Output the (X, Y) coordinate of the center of the cell containing the given text.  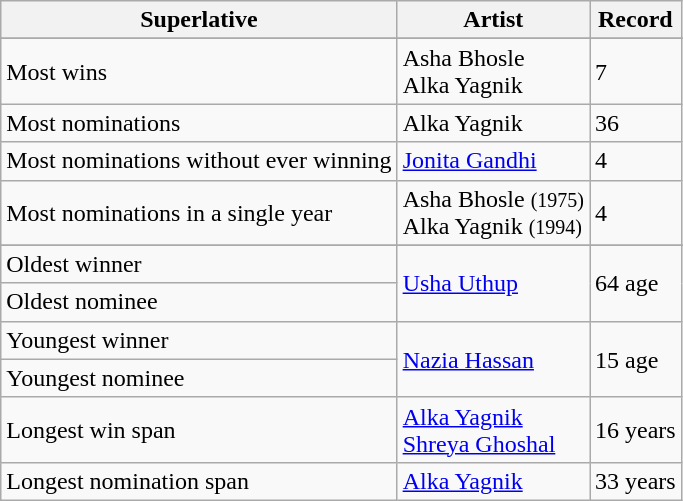
Youngest nominee (199, 378)
33 years (636, 481)
Usha Uthup (493, 283)
7 (636, 72)
Alka YagnikShreya Ghoshal (493, 430)
Most nominations in a single year (199, 212)
Most wins (199, 72)
Longest nomination span (199, 481)
Artist (493, 20)
Asha BhosleAlka Yagnik (493, 72)
Asha Bhosle (1975)Alka Yagnik (1994) (493, 212)
Most nominations without ever winning (199, 161)
64 age (636, 283)
Superlative (199, 20)
16 years (636, 430)
36 (636, 123)
Longest win span (199, 430)
Nazia Hassan (493, 359)
15 age (636, 359)
Jonita Gandhi (493, 161)
Oldest winner (199, 264)
Oldest nominee (199, 302)
Youngest winner (199, 340)
Most nominations (199, 123)
Record (636, 20)
